For the text-containing cell, return its midpoint in [X, Y] coordinate format. 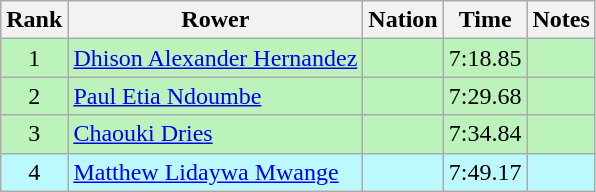
Rower [216, 20]
Nation [403, 20]
Matthew Lidaywa Mwange [216, 172]
7:29.68 [485, 96]
Rank [34, 20]
2 [34, 96]
Notes [561, 20]
3 [34, 134]
7:34.84 [485, 134]
Time [485, 20]
7:18.85 [485, 58]
4 [34, 172]
7:49.17 [485, 172]
Dhison Alexander Hernandez [216, 58]
1 [34, 58]
Paul Etia Ndoumbe [216, 96]
Chaouki Dries [216, 134]
